Return [X, Y] of the center of cell containing provided text 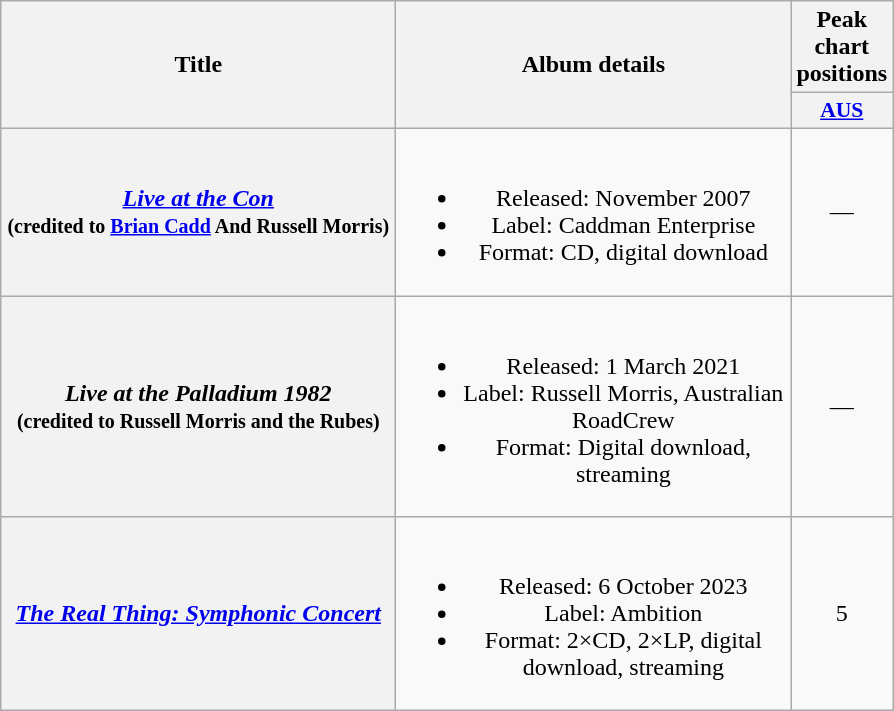
Released: 1 March 2021Label: Russell Morris, Australian RoadCrewFormat: Digital download, streaming [594, 406]
Peak chart positions [842, 47]
Album details [594, 65]
Released: November 2007Label: Caddman EnterpriseFormat: CD, digital download [594, 212]
The Real Thing: Symphonic Concert [198, 614]
Released: 6 October 2023Label: AmbitionFormat: 2×CD, 2×LP, digital download, streaming [594, 614]
5 [842, 614]
AUS [842, 111]
Live at the Con (credited to Brian Cadd And Russell Morris) [198, 212]
Live at the Palladium 1982 (credited to Russell Morris and the Rubes) [198, 406]
Title [198, 65]
